Return (x, y) of the center of cell containing provided text 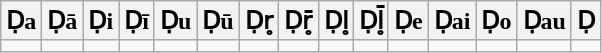
Ḍe (408, 21)
Ḍi (101, 21)
Ḍr̥̄ (299, 21)
Ḍr̥ (259, 21)
Ḍo (496, 21)
Ḍā (62, 21)
Ḍai (452, 21)
Ḍu (175, 21)
Ḍau (544, 21)
Ḍū (218, 21)
Ḍl̥̄ (370, 21)
Ḍ (586, 21)
Ḍl̥ (336, 21)
Ḍī (137, 21)
Ḍa (22, 21)
